Return the [x, y] coordinate for the center point of the cell that contains the specified text.  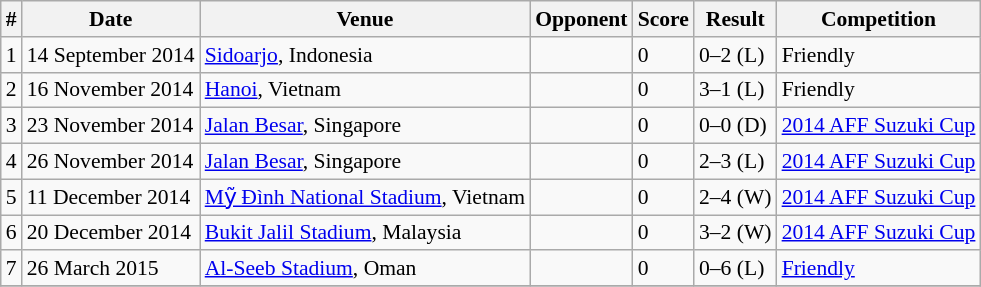
Mỹ Đình National Stadium, Vietnam [365, 197]
0–0 (D) [736, 126]
26 March 2015 [111, 269]
# [12, 19]
14 September 2014 [111, 55]
2 [12, 90]
2–3 (L) [736, 162]
Competition [879, 19]
3 [12, 126]
11 December 2014 [111, 197]
16 November 2014 [111, 90]
Opponent [582, 19]
0–6 (L) [736, 269]
20 December 2014 [111, 233]
Sidoarjo, Indonesia [365, 55]
2–4 (W) [736, 197]
4 [12, 162]
3–2 (W) [736, 233]
Bukit Jalil Stadium, Malaysia [365, 233]
26 November 2014 [111, 162]
3–1 (L) [736, 90]
7 [12, 269]
0–2 (L) [736, 55]
Result [736, 19]
23 November 2014 [111, 126]
Venue [365, 19]
Date [111, 19]
Hanoi, Vietnam [365, 90]
5 [12, 197]
1 [12, 55]
Al-Seeb Stadium, Oman [365, 269]
6 [12, 233]
Score [664, 19]
